Identify which cell holds the provided text, then report its [x, y] central coordinate. 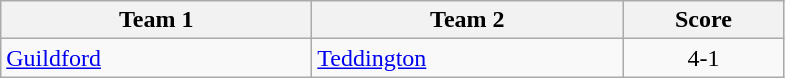
Guildford [156, 58]
Team 1 [156, 20]
Team 2 [468, 20]
Score [704, 20]
4-1 [704, 58]
Teddington [468, 58]
